From the cell containing the given text, extract its center point as [X, Y] coordinate. 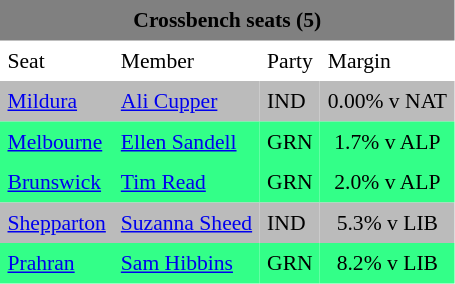
Ali Cupper [186, 101]
Member [186, 60]
Melbourne [56, 141]
Margin [387, 60]
8.2% v LIB [387, 263]
2.0% v ALP [387, 182]
Shepparton [56, 222]
Seat [56, 60]
1.7% v ALP [387, 141]
Suzanna Sheed [186, 222]
Party [290, 60]
Brunswick [56, 182]
Tim Read [186, 182]
Crossbench seats (5) [228, 20]
Sam Hibbins [186, 263]
Prahran [56, 263]
5.3% v LIB [387, 222]
Mildura [56, 101]
Ellen Sandell [186, 141]
0.00% v NAT [387, 101]
